Find where the given text appears and provide that cell's center as (X, Y) coordinate. 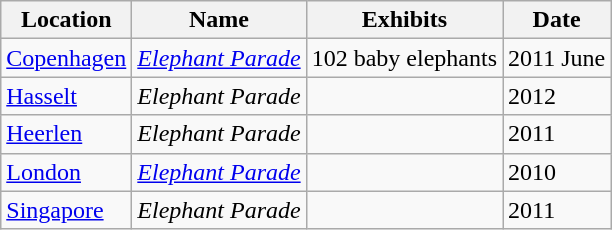
Singapore (66, 210)
Heerlen (66, 134)
2012 (557, 96)
Name (219, 20)
Exhibits (404, 20)
2010 (557, 172)
102 baby elephants (404, 58)
Location (66, 20)
2011 June (557, 58)
Copenhagen (66, 58)
Date (557, 20)
Hasselt (66, 96)
London (66, 172)
